Provide the (x, y) coordinate of the cell's center where the given text is located.  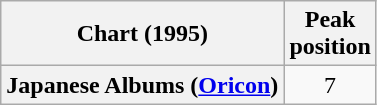
7 (330, 85)
Peak position (330, 34)
Japanese Albums (Oricon) (142, 85)
Chart (1995) (142, 34)
